Extract the [X, Y] coordinate from the center of the cell holding the provided text.  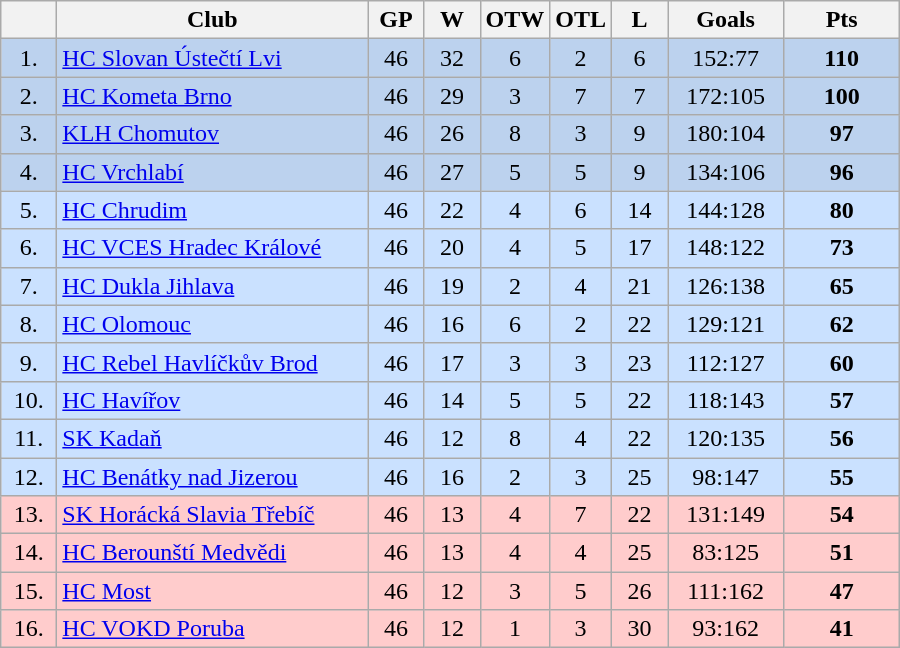
19 [452, 286]
120:135 [726, 438]
HC Rebel Havlíčkův Brod [212, 362]
HC VCES Hradec Králové [212, 248]
21 [640, 286]
7. [29, 286]
62 [842, 324]
8. [29, 324]
51 [842, 553]
47 [842, 591]
55 [842, 477]
131:149 [726, 515]
4. [29, 172]
126:138 [726, 286]
Pts [842, 20]
83:125 [726, 553]
96 [842, 172]
152:77 [726, 58]
5. [29, 210]
80 [842, 210]
HC Olomouc [212, 324]
OTL [581, 20]
13. [29, 515]
3. [29, 134]
L [640, 20]
118:143 [726, 400]
144:128 [726, 210]
HC Kometa Brno [212, 96]
111:162 [726, 591]
110 [842, 58]
15. [29, 591]
HC Dukla Jihlava [212, 286]
1 [515, 629]
11. [29, 438]
KLH Chomutov [212, 134]
SK Horácká Slavia Třebíč [212, 515]
41 [842, 629]
29 [452, 96]
134:106 [726, 172]
30 [640, 629]
HC Vrchlabí [212, 172]
16. [29, 629]
65 [842, 286]
93:162 [726, 629]
GP [396, 20]
HC Most [212, 591]
57 [842, 400]
32 [452, 58]
1. [29, 58]
10. [29, 400]
60 [842, 362]
6. [29, 248]
20 [452, 248]
SK Kadaň [212, 438]
73 [842, 248]
129:121 [726, 324]
HC VOKD Poruba [212, 629]
56 [842, 438]
12. [29, 477]
23 [640, 362]
9. [29, 362]
180:104 [726, 134]
54 [842, 515]
100 [842, 96]
2. [29, 96]
14. [29, 553]
97 [842, 134]
HC Havířov [212, 400]
98:147 [726, 477]
HC Benátky nad Jizerou [212, 477]
OTW [515, 20]
HC Chrudim [212, 210]
HC Slovan Ústečtí Lvi [212, 58]
112:127 [726, 362]
W [452, 20]
Club [212, 20]
148:122 [726, 248]
27 [452, 172]
HC Berounští Medvědi [212, 553]
172:105 [726, 96]
Goals [726, 20]
